Extract the [x, y] coordinate from the center of the cell holding the provided text.  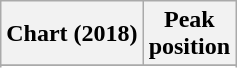
Chart (2018) [72, 34]
Peak position [189, 34]
